Return [X, Y] of the center of cell containing provided text 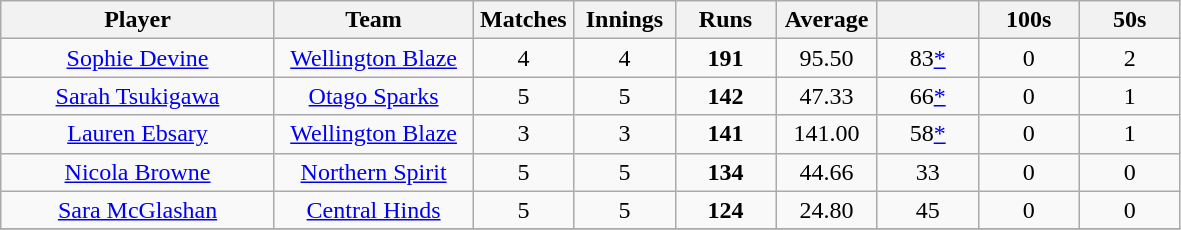
141 [726, 134]
44.66 [826, 172]
Sara McGlashan [138, 210]
Nicola Browne [138, 172]
Northern Spirit [374, 172]
Average [826, 20]
24.80 [826, 210]
191 [726, 58]
100s [1028, 20]
33 [928, 172]
Lauren Ebsary [138, 134]
Sarah Tsukigawa [138, 96]
58* [928, 134]
95.50 [826, 58]
83* [928, 58]
Matches [524, 20]
47.33 [826, 96]
Innings [624, 20]
Player [138, 20]
Team [374, 20]
141.00 [826, 134]
50s [1130, 20]
134 [726, 172]
Otago Sparks [374, 96]
45 [928, 210]
Central Hinds [374, 210]
Runs [726, 20]
66* [928, 96]
142 [726, 96]
Sophie Devine [138, 58]
124 [726, 210]
2 [1130, 58]
